Search for the cell housing the specified text and yield its [X, Y] center coordinate. 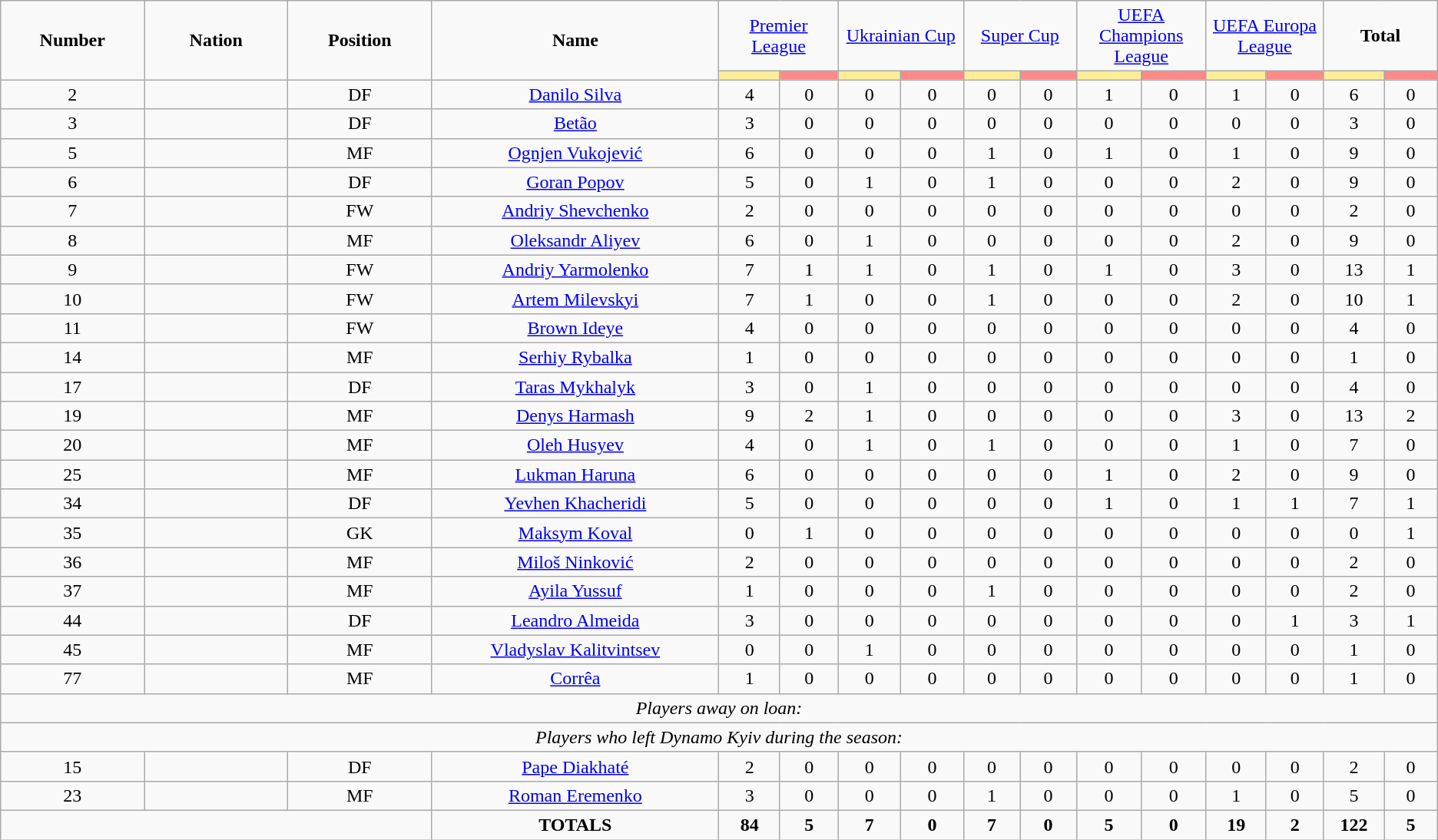
17 [72, 386]
34 [72, 504]
Andriy Shevchenko [575, 211]
Andriy Yarmolenko [575, 270]
Roman Eremenko [575, 795]
36 [72, 562]
23 [72, 795]
Super Cup [1020, 36]
15 [72, 766]
Maksym Koval [575, 533]
122 [1354, 825]
Brown Ideye [575, 328]
Leandro Almeida [575, 620]
Lukman Haruna [575, 475]
37 [72, 591]
35 [72, 533]
Vladyslav Kalitvintsev [575, 650]
Players away on loan: [719, 708]
84 [750, 825]
Betão [575, 124]
Pape Diakhaté [575, 766]
8 [72, 240]
Players who left Dynamo Kyiv during the season: [719, 737]
Taras Mykhalyk [575, 386]
25 [72, 475]
Artem Milevskyi [575, 299]
Oleh Husyev [575, 445]
77 [72, 679]
GK [359, 533]
Denys Harmash [575, 416]
Danilo Silva [575, 94]
44 [72, 620]
Total [1380, 36]
TOTALS [575, 825]
11 [72, 328]
14 [72, 357]
Ayila Yussuf [575, 591]
20 [72, 445]
Number [72, 40]
UEFA Champions League [1141, 36]
Ukrainian Cup [900, 36]
Miloš Ninković [575, 562]
Corrêa [575, 679]
Serhiy Rybalka [575, 357]
UEFA Europa League [1264, 36]
Premier League [779, 36]
Yevhen Khacheridi [575, 504]
Position [359, 40]
Nation [217, 40]
Ognjen Vukojević [575, 153]
45 [72, 650]
Goran Popov [575, 182]
Oleksandr Aliyev [575, 240]
Name [575, 40]
